Search for the cell housing the specified text and yield its (x, y) center coordinate. 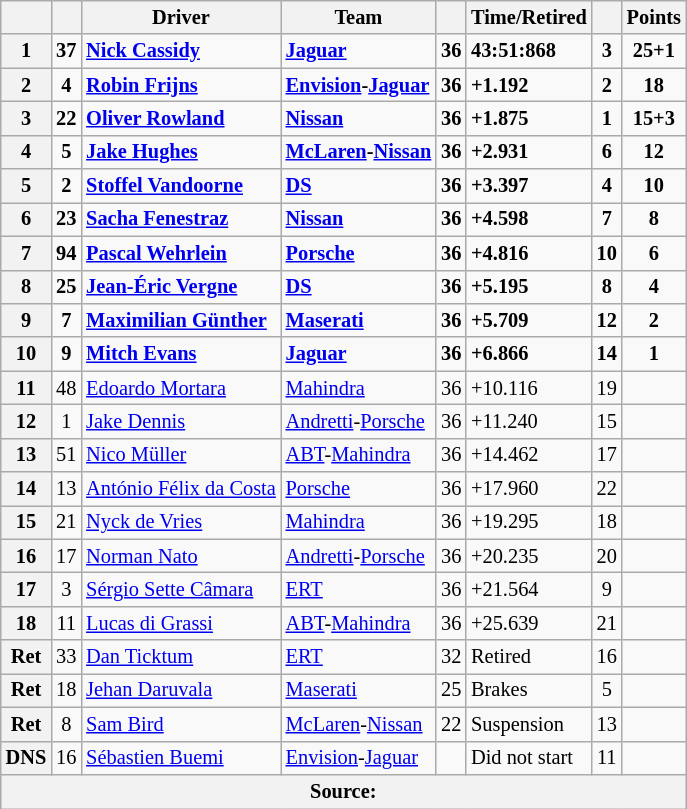
48 (66, 388)
Driver (180, 17)
Jake Dennis (180, 421)
Suspension (529, 724)
+25.639 (529, 623)
+6.866 (529, 354)
15+3 (654, 118)
+3.397 (529, 186)
Sébastien Buemi (180, 758)
+1.192 (529, 85)
+4.816 (529, 253)
25+1 (654, 51)
Source: (344, 791)
Sam Bird (180, 724)
Maximilian Günther (180, 320)
+20.235 (529, 556)
Retired (529, 657)
Brakes (529, 690)
23 (66, 219)
Stoffel Vandoorne (180, 186)
+5.195 (529, 287)
Sacha Fenestraz (180, 219)
+10.116 (529, 388)
Sérgio Sette Câmara (180, 589)
Mitch Evans (180, 354)
19 (607, 388)
DNS (26, 758)
+4.598 (529, 219)
94 (66, 253)
51 (66, 455)
Lucas di Grassi (180, 623)
32 (451, 657)
37 (66, 51)
33 (66, 657)
Jean-Éric Vergne (180, 287)
43:51:868 (529, 51)
Team (358, 17)
+11.240 (529, 421)
20 (607, 556)
+5.709 (529, 320)
António Félix da Costa (180, 489)
Nico Müller (180, 455)
Robin Frijns (180, 85)
Jehan Daruvala (180, 690)
Jake Hughes (180, 152)
Nick Cassidy (180, 51)
Pascal Wehrlein (180, 253)
+21.564 (529, 589)
Dan Ticktum (180, 657)
+2.931 (529, 152)
Nyck de Vries (180, 522)
Oliver Rowland (180, 118)
+14.462 (529, 455)
+19.295 (529, 522)
Norman Nato (180, 556)
Did not start (529, 758)
Edoardo Mortara (180, 388)
Time/Retired (529, 17)
+17.960 (529, 489)
Points (654, 17)
+1.875 (529, 118)
